Scan for the cell matching the given text and deliver its (X, Y) coordinate at center. 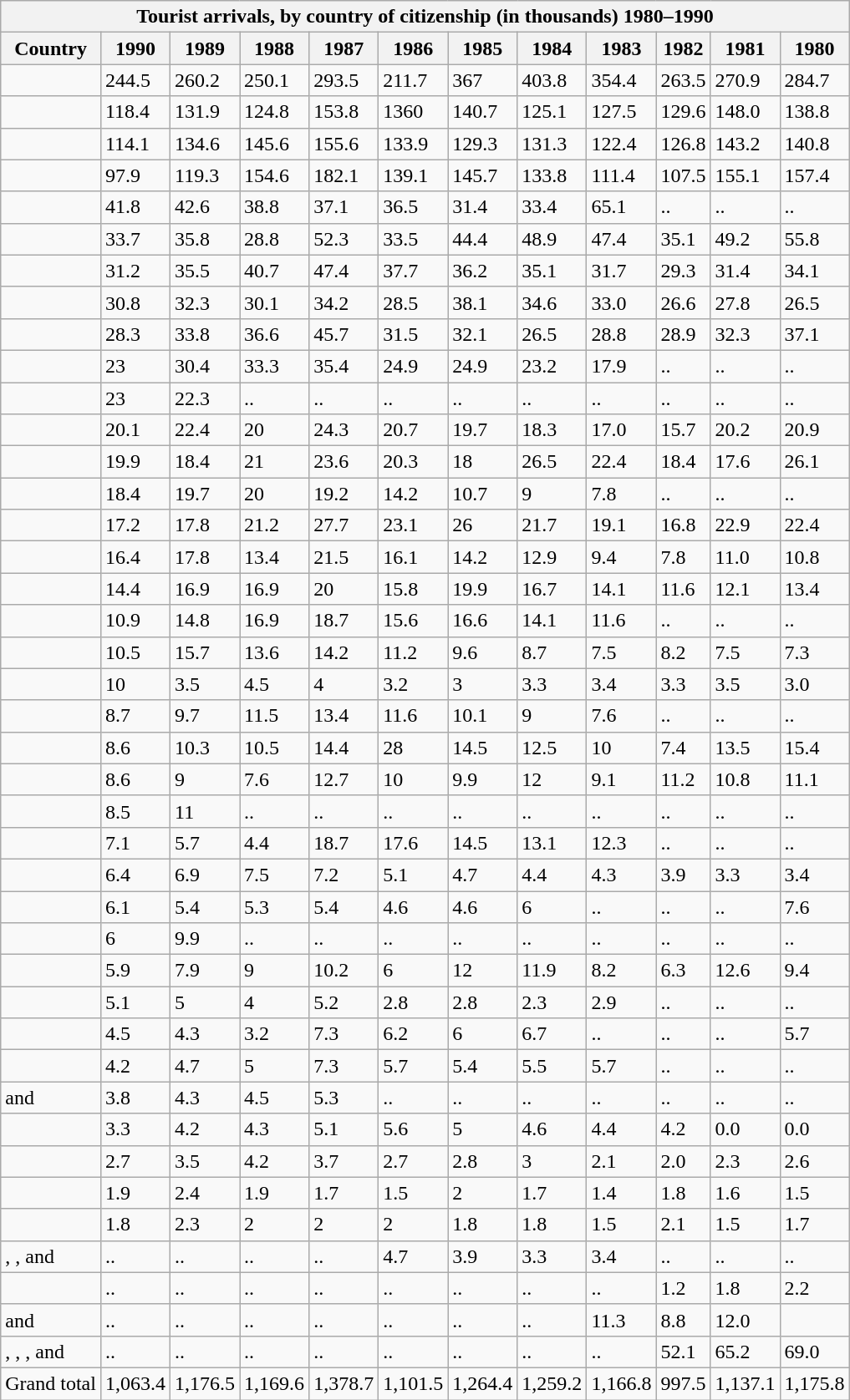
1,166.8 (622, 1383)
5.9 (135, 971)
34.6 (552, 302)
34.2 (344, 302)
20.3 (413, 462)
140.7 (483, 112)
143.2 (746, 144)
182.1 (344, 175)
3.0 (814, 684)
1,101.5 (413, 1383)
52.1 (684, 1352)
30.1 (274, 302)
6.1 (135, 906)
155.6 (344, 144)
1982 (684, 48)
42.6 (206, 207)
2.2 (814, 1288)
97.9 (135, 175)
131.3 (552, 144)
118.4 (135, 112)
28.3 (135, 334)
6.4 (135, 875)
30.4 (206, 366)
270.9 (746, 80)
28 (413, 748)
1986 (413, 48)
Tourist arrivals, by country of citizenship (in thousands) 1980–1990 (425, 17)
12.1 (746, 589)
28.9 (684, 334)
21.2 (274, 525)
21.7 (552, 525)
124.8 (274, 112)
33.7 (135, 239)
33.0 (622, 302)
19.1 (622, 525)
41.8 (135, 207)
33.4 (552, 207)
211.7 (413, 80)
11.3 (622, 1320)
1988 (274, 48)
23.6 (344, 462)
129.3 (483, 144)
1985 (483, 48)
1,264.4 (483, 1383)
14.8 (206, 621)
2.9 (622, 1002)
9.1 (622, 779)
263.5 (684, 80)
148.0 (746, 112)
1983 (622, 48)
133.9 (413, 144)
10.7 (483, 494)
32.1 (483, 334)
133.8 (552, 175)
35.8 (206, 239)
31.5 (413, 334)
107.5 (684, 175)
6.2 (413, 1034)
26 (483, 525)
6.9 (206, 875)
11.1 (814, 779)
13.1 (552, 843)
9.7 (206, 716)
31.2 (135, 271)
10.2 (344, 971)
22.9 (746, 525)
1984 (552, 48)
26.6 (684, 302)
17.9 (622, 366)
23.1 (413, 525)
48.9 (552, 239)
15.8 (413, 589)
Grand total (51, 1383)
28.5 (413, 302)
15.6 (413, 621)
1,175.8 (814, 1383)
49.2 (746, 239)
20.2 (746, 430)
13.5 (746, 748)
18 (483, 462)
10.3 (206, 748)
35.4 (344, 366)
138.8 (814, 112)
52.3 (344, 239)
, , , and (51, 1352)
8.5 (135, 811)
122.4 (622, 144)
1,378.7 (344, 1383)
155.1 (746, 175)
12.0 (746, 1320)
139.1 (413, 175)
24.3 (344, 430)
23.2 (552, 366)
5.2 (344, 1002)
5.5 (552, 1066)
284.7 (814, 80)
3.7 (344, 1161)
20.1 (135, 430)
367 (483, 80)
20.9 (814, 430)
38.1 (483, 302)
1,169.6 (274, 1383)
29.3 (684, 271)
17.0 (622, 430)
15.4 (814, 748)
7.9 (206, 971)
125.1 (552, 112)
36.5 (413, 207)
114.1 (135, 144)
12.6 (746, 971)
145.6 (274, 144)
16.8 (684, 525)
1.4 (622, 1193)
2.0 (684, 1161)
1,063.4 (135, 1383)
16.1 (413, 557)
5.6 (413, 1129)
45.7 (344, 334)
31.7 (622, 271)
20.7 (413, 430)
260.2 (206, 80)
8.8 (684, 1320)
19.2 (344, 494)
37.7 (413, 271)
21 (274, 462)
11 (206, 811)
36.6 (274, 334)
34.1 (814, 271)
2.4 (206, 1193)
12.5 (552, 748)
18.3 (552, 430)
2.6 (814, 1161)
9.6 (483, 652)
157.4 (814, 175)
, , and (51, 1256)
3.8 (135, 1098)
6.3 (684, 971)
131.9 (206, 112)
154.6 (274, 175)
38.8 (274, 207)
11.0 (746, 557)
12.3 (622, 843)
16.7 (552, 589)
65.1 (622, 207)
17.2 (135, 525)
129.6 (684, 112)
65.2 (746, 1352)
30.8 (135, 302)
26.1 (814, 462)
12.7 (344, 779)
Country (51, 48)
16.6 (483, 621)
250.1 (274, 80)
1987 (344, 48)
119.3 (206, 175)
1,176.5 (206, 1383)
10.9 (135, 621)
44.4 (483, 239)
354.4 (622, 80)
1360 (413, 112)
33.5 (413, 239)
55.8 (814, 239)
33.3 (274, 366)
7.1 (135, 843)
27.7 (344, 525)
1981 (746, 48)
111.4 (622, 175)
293.5 (344, 80)
997.5 (684, 1383)
145.7 (483, 175)
1.2 (684, 1288)
35.5 (206, 271)
16.4 (135, 557)
127.5 (622, 112)
6.7 (552, 1034)
11.5 (274, 716)
36.2 (483, 271)
40.7 (274, 271)
134.6 (206, 144)
403.8 (552, 80)
7.4 (684, 748)
12.9 (552, 557)
10.1 (483, 716)
1,137.1 (746, 1383)
1990 (135, 48)
21.5 (344, 557)
11.9 (552, 971)
126.8 (684, 144)
22.3 (206, 398)
1.6 (746, 1193)
140.8 (814, 144)
69.0 (814, 1352)
7.2 (344, 875)
33.8 (206, 334)
13.6 (274, 652)
153.8 (344, 112)
1980 (814, 48)
27.8 (746, 302)
244.5 (135, 80)
1,259.2 (552, 1383)
1989 (206, 48)
